Output the (X, Y) coordinate of the center of the cell containing the given text.  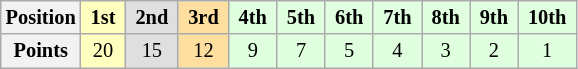
20 (104, 51)
15 (152, 51)
5 (349, 51)
10th (547, 17)
9th (494, 17)
4th (253, 17)
5th (301, 17)
Position (41, 17)
9 (253, 51)
2nd (152, 17)
6th (349, 17)
Points (41, 51)
1 (547, 51)
1st (104, 17)
4 (397, 51)
8th (446, 17)
7 (301, 51)
3rd (203, 17)
7th (397, 17)
3 (446, 51)
12 (203, 51)
2 (494, 51)
